From the cell containing the given text, extract its center point as [x, y] coordinate. 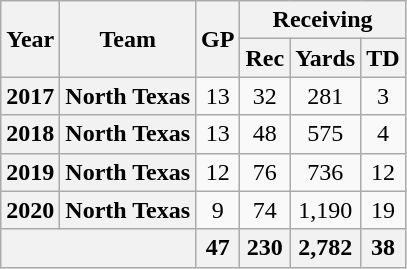
48 [265, 134]
19 [383, 210]
1,190 [326, 210]
2,782 [326, 248]
2019 [30, 172]
Yards [326, 58]
32 [265, 96]
Rec [265, 58]
2020 [30, 210]
736 [326, 172]
Team [128, 39]
GP [218, 39]
575 [326, 134]
74 [265, 210]
76 [265, 172]
TD [383, 58]
2018 [30, 134]
Year [30, 39]
2017 [30, 96]
230 [265, 248]
3 [383, 96]
9 [218, 210]
Receiving [322, 20]
38 [383, 248]
281 [326, 96]
4 [383, 134]
47 [218, 248]
